Determine the [x, y] coordinate at the center of the cell enclosing the given text.  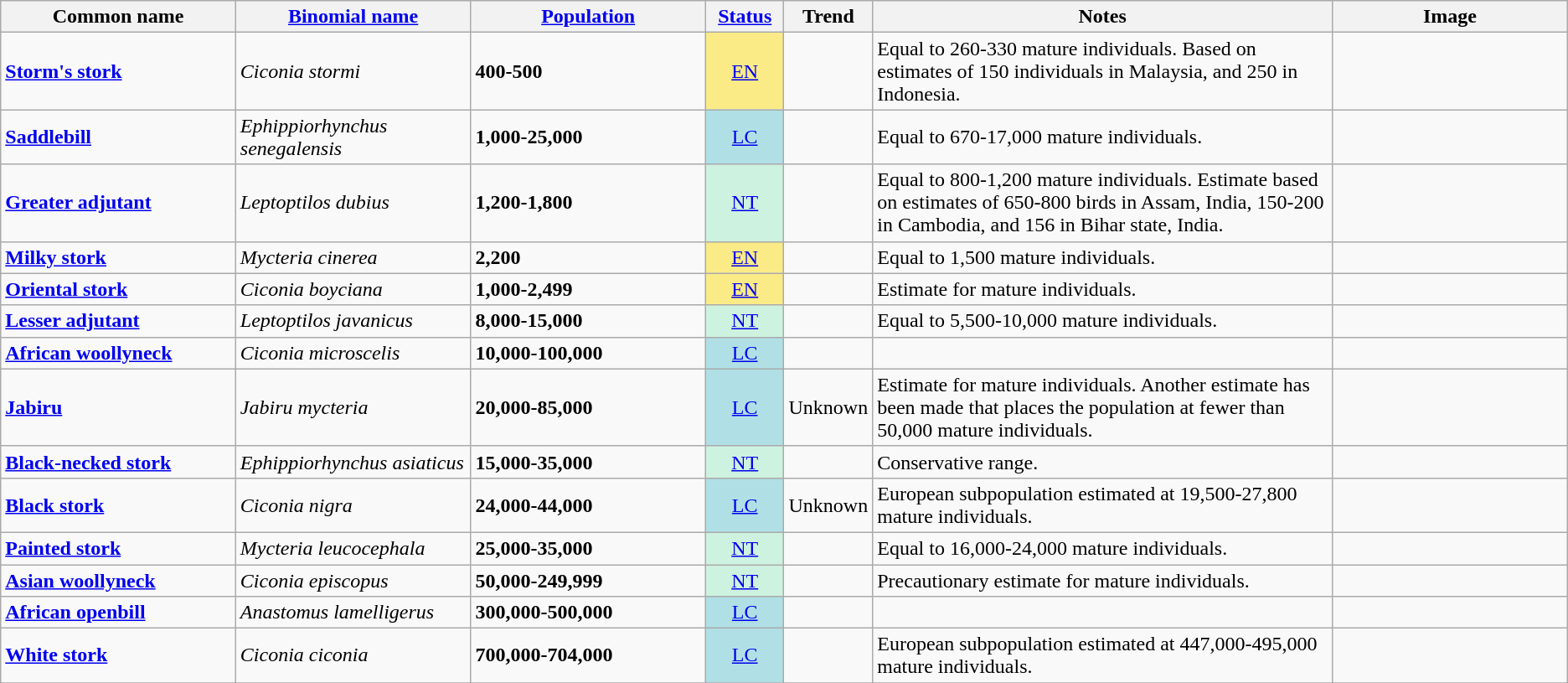
Mycteria cinerea [353, 257]
Lesser adjutant [119, 321]
Population [588, 17]
Binomial name [353, 17]
Ciconia nigra [353, 504]
15,000-35,000 [588, 462]
25,000-35,000 [588, 548]
Notes [1102, 17]
20,000-85,000 [588, 407]
Leptoptilos javanicus [353, 321]
Estimate for mature individuals. [1102, 289]
Jabiru mycteria [353, 407]
2,200 [588, 257]
Ciconia boyciana [353, 289]
Ciconia microscelis [353, 353]
Anastomus lamelligerus [353, 613]
Black stork [119, 504]
Status [745, 17]
Oriental stork [119, 289]
Equal to 16,000-24,000 mature individuals. [1102, 548]
Greater adjutant [119, 203]
Image [1451, 17]
8,000-15,000 [588, 321]
European subpopulation estimated at 447,000-495,000 mature individuals. [1102, 655]
Black-necked stork [119, 462]
African openbill [119, 613]
Equal to 5,500-10,000 mature individuals. [1102, 321]
Ephippiorhynchus senegalensis [353, 137]
1,200-1,800 [588, 203]
Estimate for mature individuals. Another estimate has been made that places the population at fewer than 50,000 mature individuals. [1102, 407]
Painted stork [119, 548]
10,000-100,000 [588, 353]
Jabiru [119, 407]
Ciconia episcopus [353, 581]
African woollyneck [119, 353]
300,000-500,000 [588, 613]
1,000-2,499 [588, 289]
Saddlebill [119, 137]
Precautionary estimate for mature individuals. [1102, 581]
Equal to 670-17,000 mature individuals. [1102, 137]
Milky stork [119, 257]
Mycteria leucocephala [353, 548]
700,000-704,000 [588, 655]
1,000-25,000 [588, 137]
Ciconia ciconia [353, 655]
Leptoptilos dubius [353, 203]
Ephippiorhynchus asiaticus [353, 462]
Equal to 1,500 mature individuals. [1102, 257]
Trend [828, 17]
Common name [119, 17]
Asian woollyneck [119, 581]
Ciconia stormi [353, 71]
50,000-249,999 [588, 581]
Conservative range. [1102, 462]
Storm's stork [119, 71]
Equal to 260-330 mature individuals. Based on estimates of 150 individuals in Malaysia, and 250 in Indonesia. [1102, 71]
European subpopulation estimated at 19,500-27,800 mature individuals. [1102, 504]
400-500 [588, 71]
White stork [119, 655]
24,000-44,000 [588, 504]
